Scan for the cell matching the given text and deliver its (X, Y) coordinate at center. 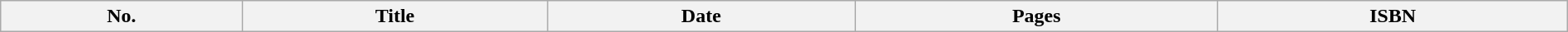
Date (701, 16)
ISBN (1393, 16)
Pages (1037, 16)
Title (395, 16)
No. (122, 16)
